Extract the (X, Y) coordinate from the center of the cell holding the provided text.  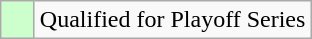
Qualified for Playoff Series (172, 20)
